For the text-containing cell, return its midpoint in (x, y) coordinate format. 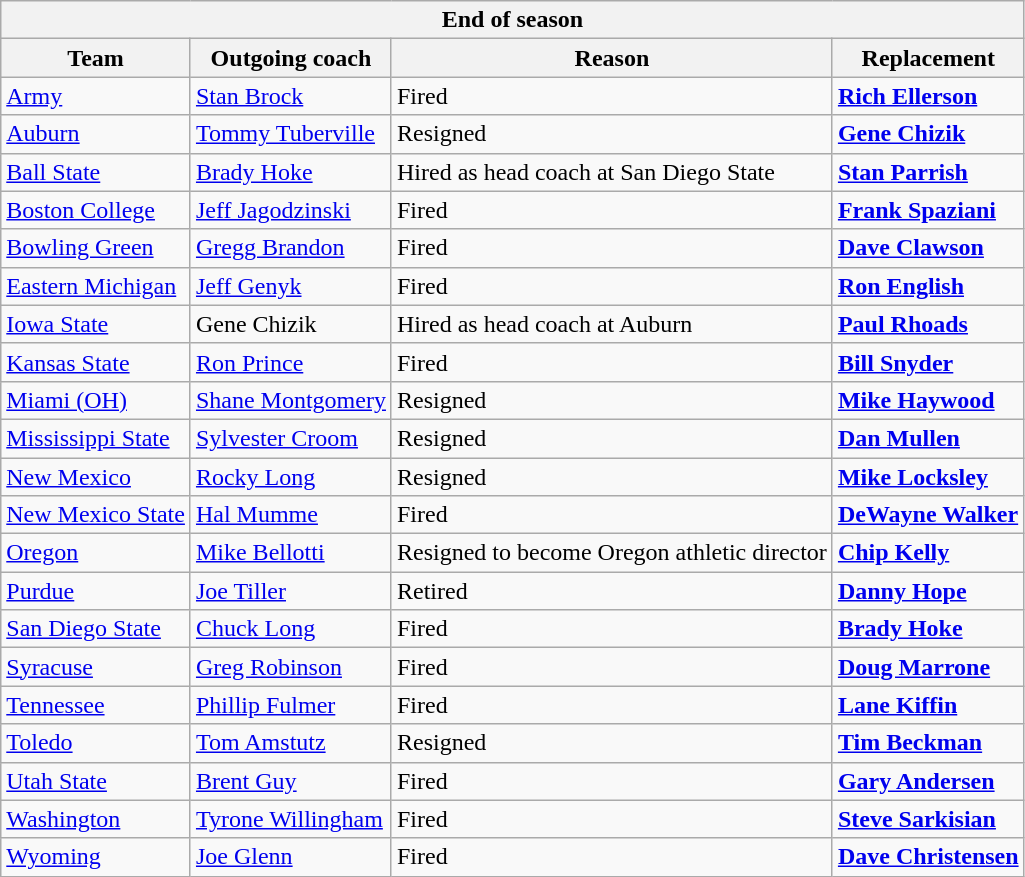
New Mexico (96, 477)
Shane Montgomery (290, 400)
Paul Rhoads (928, 324)
Gary Andersen (928, 781)
Frank Spaziani (928, 210)
Retired (612, 591)
Utah State (96, 781)
Mississippi State (96, 438)
Iowa State (96, 324)
Tommy Tuberville (290, 134)
Hired as head coach at San Diego State (612, 172)
New Mexico State (96, 515)
Tennessee (96, 705)
Hired as head coach at Auburn (612, 324)
Washington (96, 819)
Boston College (96, 210)
Dave Christensen (928, 857)
Sylvester Croom (290, 438)
Bowling Green (96, 248)
Danny Hope (928, 591)
Rocky Long (290, 477)
Ron English (928, 286)
Toledo (96, 743)
Hal Mumme (290, 515)
Oregon (96, 553)
Doug Marrone (928, 667)
Mike Bellotti (290, 553)
Tyrone Willingham (290, 819)
Phillip Fulmer (290, 705)
Joe Tiller (290, 591)
Dave Clawson (928, 248)
Eastern Michigan (96, 286)
Tom Amstutz (290, 743)
End of season (512, 20)
Team (96, 58)
Replacement (928, 58)
Rich Ellerson (928, 96)
Jeff Jagodzinski (290, 210)
Joe Glenn (290, 857)
Mike Locksley (928, 477)
Kansas State (96, 362)
Bill Snyder (928, 362)
Ron Prince (290, 362)
DeWayne Walker (928, 515)
Mike Haywood (928, 400)
Stan Brock (290, 96)
Steve Sarkisian (928, 819)
Reason (612, 58)
Chip Kelly (928, 553)
Wyoming (96, 857)
Gregg Brandon (290, 248)
Resigned to become Oregon athletic director (612, 553)
Brent Guy (290, 781)
Lane Kiffin (928, 705)
Miami (OH) (96, 400)
Purdue (96, 591)
Chuck Long (290, 629)
Army (96, 96)
Tim Beckman (928, 743)
San Diego State (96, 629)
Ball State (96, 172)
Greg Robinson (290, 667)
Auburn (96, 134)
Outgoing coach (290, 58)
Syracuse (96, 667)
Stan Parrish (928, 172)
Jeff Genyk (290, 286)
Dan Mullen (928, 438)
